Return the [x, y] coordinate for the center point of the cell that contains the specified text.  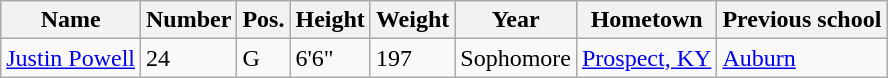
Auburn [802, 58]
Hometown [646, 20]
Previous school [802, 20]
Height [330, 20]
G [264, 58]
Weight [412, 20]
Pos. [264, 20]
Number [189, 20]
197 [412, 58]
Year [516, 20]
Prospect, KY [646, 58]
24 [189, 58]
Name [71, 20]
Justin Powell [71, 58]
Sophomore [516, 58]
6'6" [330, 58]
